Pinpoint the cell where the given text exists, returning its (x, y) midpoint coordinate. 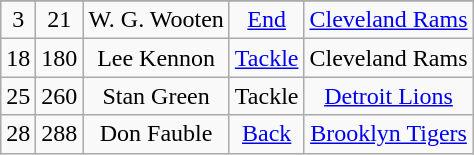
25 (18, 96)
288 (60, 134)
21 (60, 20)
Back (266, 134)
Don Fauble (156, 134)
End (266, 20)
3 (18, 20)
Stan Green (156, 96)
180 (60, 58)
28 (18, 134)
Lee Kennon (156, 58)
18 (18, 58)
260 (60, 96)
Detroit Lions (388, 96)
W. G. Wooten (156, 20)
Brooklyn Tigers (388, 134)
